Capture the cell that displays the provided text and extract its [x, y] central coordinate. 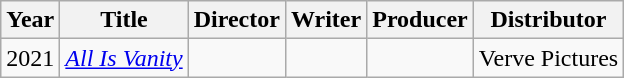
All Is Vanity [124, 58]
Verve Pictures [548, 58]
Writer [326, 20]
Director [236, 20]
2021 [30, 58]
Producer [420, 20]
Distributor [548, 20]
Title [124, 20]
Year [30, 20]
